Output the [x, y] coordinate of the center of the cell containing the given text.  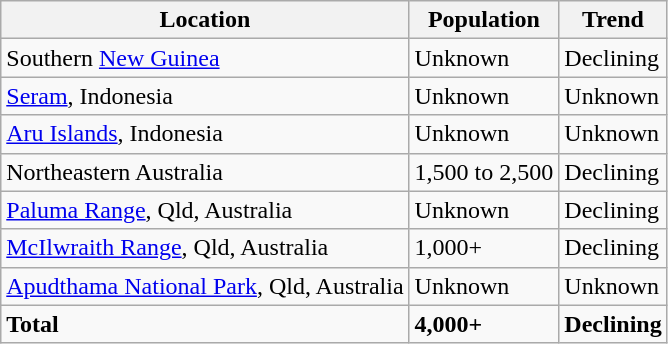
Population [484, 20]
Location [205, 20]
Northeastern Australia [205, 172]
Aru Islands, Indonesia [205, 134]
1,000+ [484, 248]
Southern New Guinea [205, 58]
Seram, Indonesia [205, 96]
4,000+ [484, 324]
McIlwraith Range, Qld, Australia [205, 248]
Trend [613, 20]
1,500 to 2,500 [484, 172]
Paluma Range, Qld, Australia [205, 210]
Apudthama National Park, Qld, Australia [205, 286]
Total [205, 324]
